Pinpoint the cell where the given text exists, returning its [x, y] midpoint coordinate. 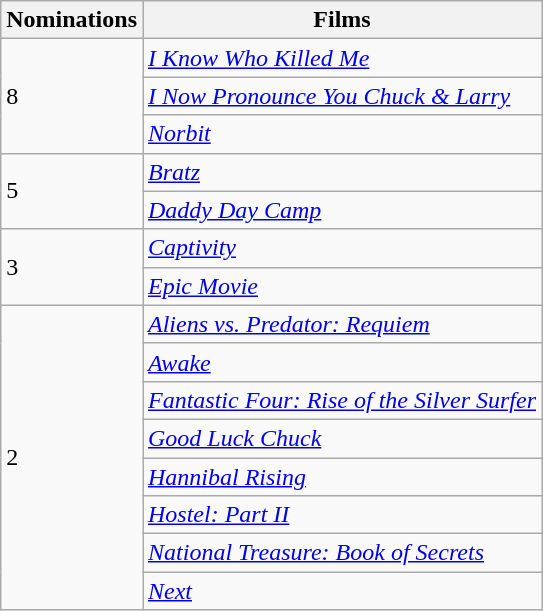
Good Luck Chuck [342, 438]
Epic Movie [342, 286]
Hostel: Part II [342, 515]
National Treasure: Book of Secrets [342, 553]
I Know Who Killed Me [342, 58]
8 [72, 96]
5 [72, 191]
3 [72, 267]
I Now Pronounce You Chuck & Larry [342, 96]
Nominations [72, 20]
Bratz [342, 172]
Films [342, 20]
Fantastic Four: Rise of the Silver Surfer [342, 400]
2 [72, 457]
Daddy Day Camp [342, 210]
Captivity [342, 248]
Norbit [342, 134]
Hannibal Rising [342, 477]
Aliens vs. Predator: Requiem [342, 324]
Awake [342, 362]
Next [342, 591]
